Pinpoint the cell where the given text exists, returning its [X, Y] midpoint coordinate. 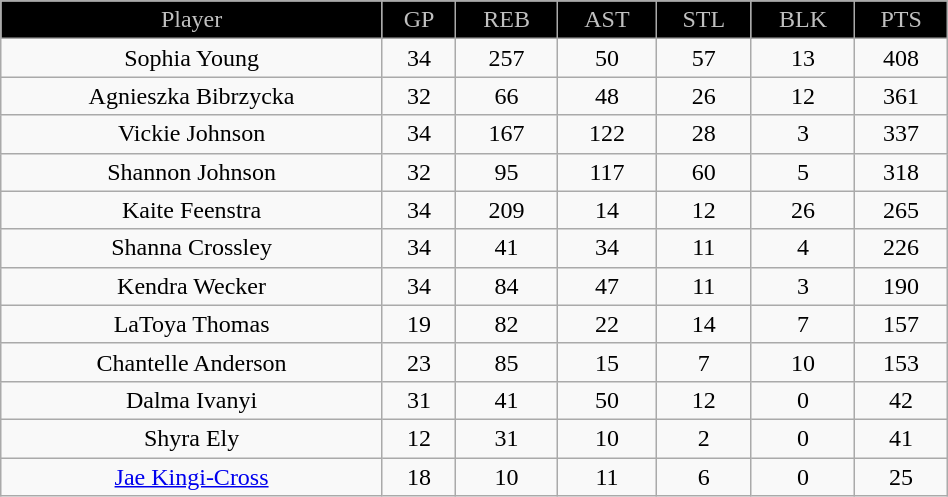
Vickie Johnson [192, 134]
66 [507, 96]
Shyra Ely [192, 438]
23 [418, 362]
6 [704, 477]
209 [507, 210]
Kendra Wecker [192, 286]
95 [507, 172]
GP [418, 20]
Sophia Young [192, 58]
5 [803, 172]
28 [704, 134]
122 [606, 134]
408 [901, 58]
226 [901, 248]
48 [606, 96]
257 [507, 58]
AST [606, 20]
22 [606, 324]
25 [901, 477]
47 [606, 286]
82 [507, 324]
Dalma Ivanyi [192, 400]
19 [418, 324]
153 [901, 362]
60 [704, 172]
57 [704, 58]
Chantelle Anderson [192, 362]
318 [901, 172]
REB [507, 20]
Kaite Feenstra [192, 210]
157 [901, 324]
PTS [901, 20]
190 [901, 286]
15 [606, 362]
Shannon Johnson [192, 172]
Jae Kingi-Cross [192, 477]
361 [901, 96]
Player [192, 20]
42 [901, 400]
LaToya Thomas [192, 324]
4 [803, 248]
337 [901, 134]
85 [507, 362]
167 [507, 134]
Shanna Crossley [192, 248]
Agnieszka Bibrzycka [192, 96]
BLK [803, 20]
18 [418, 477]
STL [704, 20]
2 [704, 438]
117 [606, 172]
84 [507, 286]
265 [901, 210]
13 [803, 58]
